Return (X, Y) of the center of cell containing provided text 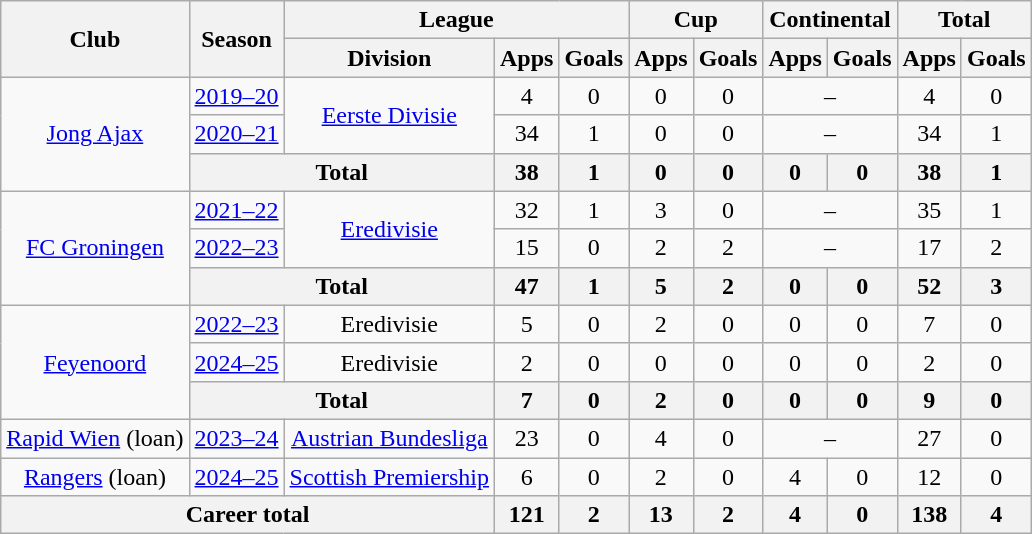
15 (526, 248)
47 (526, 286)
Feyenoord (95, 362)
Austrian Bundesliga (389, 438)
17 (929, 248)
32 (526, 210)
Season (236, 39)
Rapid Wien (loan) (95, 438)
138 (929, 515)
Rangers (loan) (95, 477)
9 (929, 400)
2021–22 (236, 210)
Continental (830, 20)
52 (929, 286)
Division (389, 58)
Club (95, 39)
23 (526, 438)
Cup (696, 20)
League (456, 20)
Scottish Premiership (389, 477)
6 (526, 477)
35 (929, 210)
2023–24 (236, 438)
121 (526, 515)
12 (929, 477)
2020–21 (236, 134)
27 (929, 438)
13 (661, 515)
2019–20 (236, 96)
Jong Ajax (95, 134)
Career total (248, 515)
FC Groningen (95, 248)
Eerste Divisie (389, 115)
